Scan for the cell matching the given text and deliver its [x, y] coordinate at center. 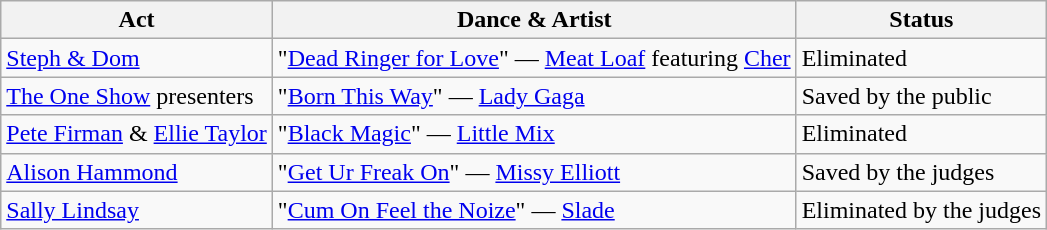
"Born This Way" — Lady Gaga [534, 96]
Saved by the judges [921, 172]
Saved by the public [921, 96]
Dance & Artist [534, 20]
"Get Ur Freak On" — Missy Elliott [534, 172]
Pete Firman & Ellie Taylor [137, 134]
The One Show presenters [137, 96]
Eliminated by the judges [921, 210]
Alison Hammond [137, 172]
"Black Magic" — Little Mix [534, 134]
"Cum On Feel the Noize" — Slade [534, 210]
Sally Lindsay [137, 210]
Status [921, 20]
Act [137, 20]
Steph & Dom [137, 58]
"Dead Ringer for Love" — Meat Loaf featuring Cher [534, 58]
